Extract the [X, Y] coordinate from the center of the cell holding the provided text.  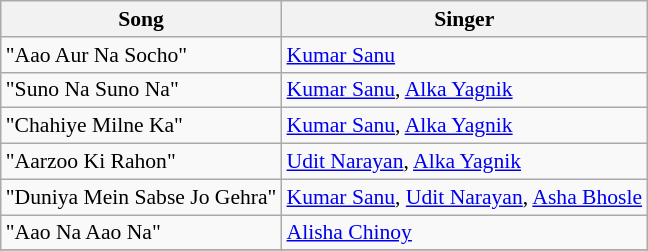
Udit Narayan, Alka Yagnik [464, 162]
"Suno Na Suno Na" [142, 90]
"Aao Aur Na Socho" [142, 55]
Kumar Sanu, Udit Narayan, Asha Bhosle [464, 197]
"Chahiye Milne Ka" [142, 126]
Song [142, 19]
"Aarzoo Ki Rahon" [142, 162]
Alisha Chinoy [464, 233]
Singer [464, 19]
Kumar Sanu [464, 55]
"Duniya Mein Sabse Jo Gehra" [142, 197]
"Aao Na Aao Na" [142, 233]
